Capture the cell that displays the provided text and extract its (x, y) central coordinate. 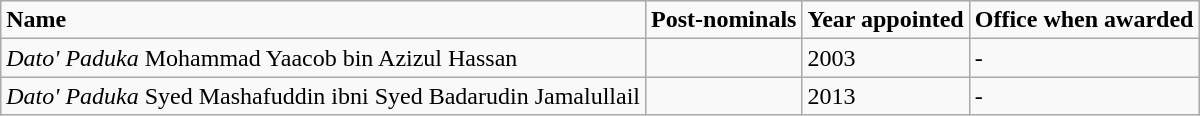
Office when awarded (1084, 20)
Dato' Paduka Mohammad Yaacob bin Azizul Hassan (324, 58)
2013 (886, 96)
2003 (886, 58)
Year appointed (886, 20)
Dato' Paduka Syed Mashafuddin ibni Syed Badarudin Jamalullail (324, 96)
Name (324, 20)
Post-nominals (724, 20)
